Identify which cell holds the provided text, then report its (x, y) central coordinate. 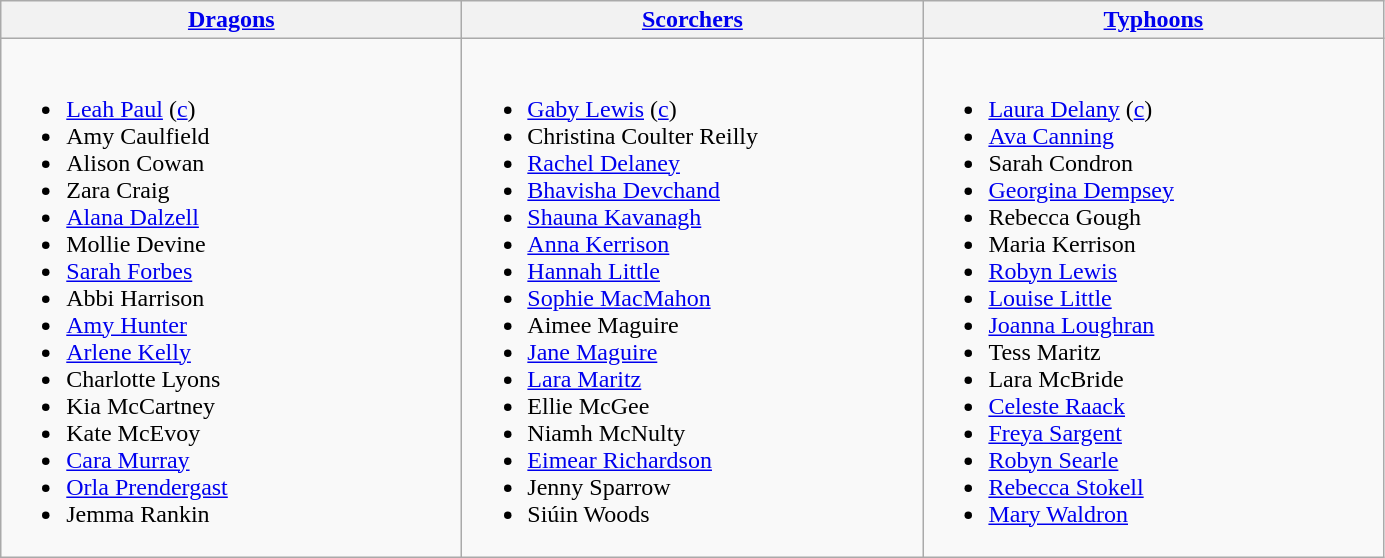
Typhoons (1154, 20)
Dragons (232, 20)
Scorchers (692, 20)
